Find where the given text appears and provide that cell's center as (x, y) coordinate. 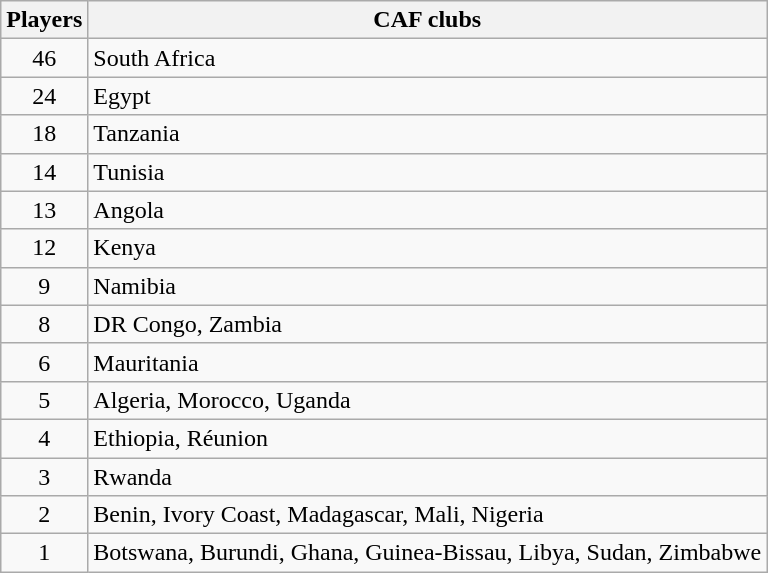
Tanzania (428, 134)
3 (44, 477)
Mauritania (428, 362)
South Africa (428, 58)
Algeria, Morocco, Uganda (428, 400)
13 (44, 210)
Rwanda (428, 477)
4 (44, 438)
Angola (428, 210)
2 (44, 515)
6 (44, 362)
8 (44, 324)
Tunisia (428, 172)
DR Congo, Zambia (428, 324)
CAF clubs (428, 20)
18 (44, 134)
5 (44, 400)
Namibia (428, 286)
1 (44, 553)
Botswana, Burundi, Ghana, Guinea-Bissau, Libya, Sudan, Zimbabwe (428, 553)
Players (44, 20)
14 (44, 172)
Kenya (428, 248)
24 (44, 96)
Ethiopia, Réunion (428, 438)
Benin, Ivory Coast, Madagascar, Mali, Nigeria (428, 515)
9 (44, 286)
46 (44, 58)
12 (44, 248)
Egypt (428, 96)
